Identify which cell holds the provided text, then report its (X, Y) central coordinate. 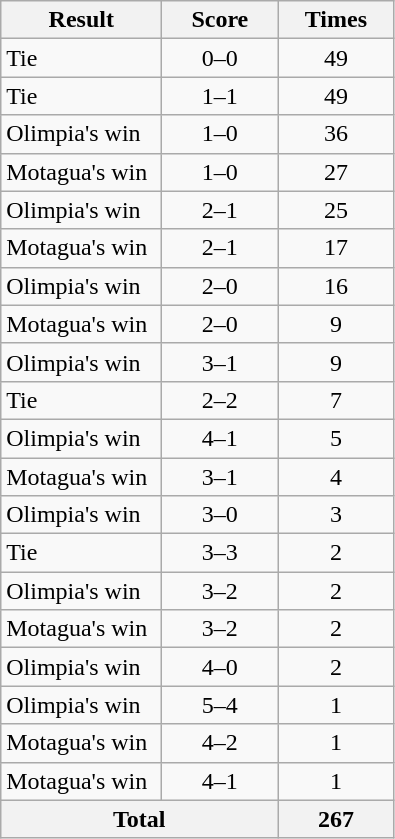
2–2 (220, 400)
7 (336, 400)
36 (336, 134)
5–4 (220, 705)
3 (336, 515)
16 (336, 286)
25 (336, 210)
Score (220, 20)
3–0 (220, 515)
17 (336, 248)
5 (336, 438)
Result (82, 20)
4–2 (220, 743)
1–1 (220, 96)
3–3 (220, 553)
Total (140, 819)
4–0 (220, 667)
27 (336, 172)
0–0 (220, 58)
4 (336, 477)
267 (336, 819)
Times (336, 20)
